Capture the cell that displays the provided text and extract its (x, y) central coordinate. 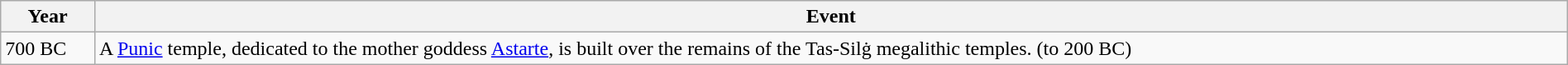
Year (48, 17)
A Punic temple, dedicated to the mother goddess Astarte, is built over the remains of the Tas-Silġ megalithic temples. (to 200 BC) (830, 48)
Event (830, 17)
700 BC (48, 48)
